Pinpoint the cell where the given text exists, returning its (x, y) midpoint coordinate. 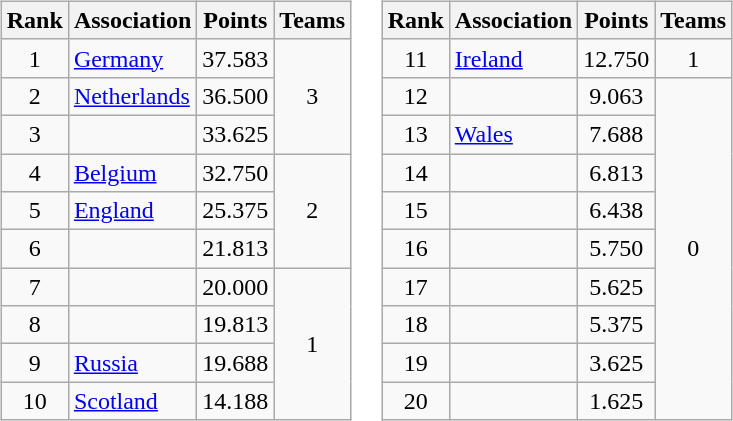
Germany (132, 58)
6 (34, 249)
14.188 (236, 401)
5.625 (616, 287)
21.813 (236, 249)
12 (416, 96)
7 (34, 287)
19 (416, 363)
England (132, 211)
3.625 (616, 363)
9.063 (616, 96)
20.000 (236, 287)
25.375 (236, 211)
Belgium (132, 173)
9 (34, 363)
Ireland (513, 58)
4 (34, 173)
6.813 (616, 173)
36.500 (236, 96)
15 (416, 211)
19.813 (236, 325)
Russia (132, 363)
0 (694, 248)
17 (416, 287)
5 (34, 211)
Wales (513, 134)
1.625 (616, 401)
14 (416, 173)
10 (34, 401)
6.438 (616, 211)
5.750 (616, 249)
11 (416, 58)
18 (416, 325)
Netherlands (132, 96)
12.750 (616, 58)
32.750 (236, 173)
37.583 (236, 58)
33.625 (236, 134)
19.688 (236, 363)
8 (34, 325)
13 (416, 134)
16 (416, 249)
Scotland (132, 401)
20 (416, 401)
5.375 (616, 325)
7.688 (616, 134)
